Search for the cell housing the specified text and yield its [x, y] center coordinate. 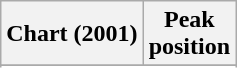
Peakposition [189, 34]
Chart (2001) [72, 34]
